Return the [X, Y] coordinate for the center point of the cell that contains the specified text.  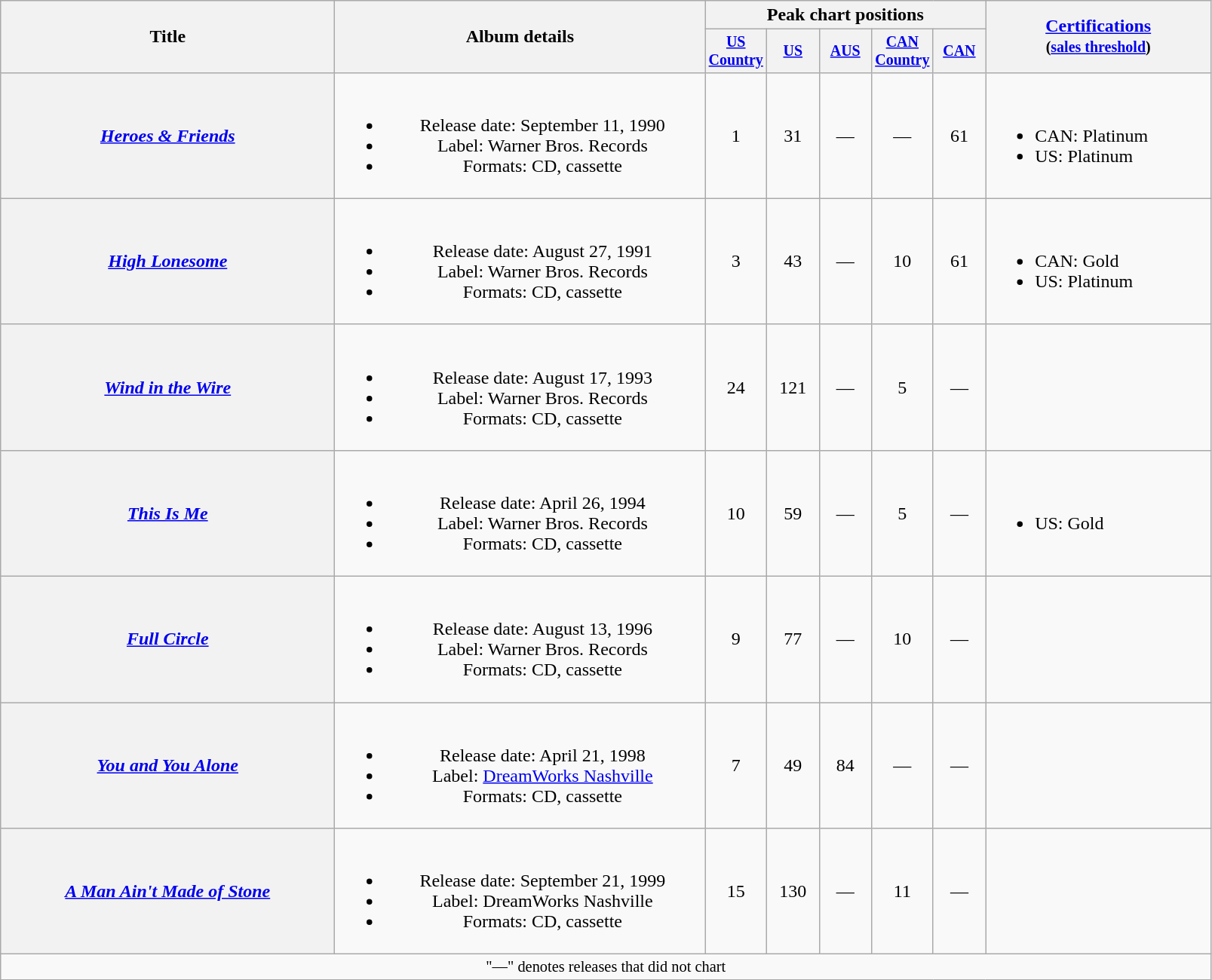
Certifications(sales threshold) [1098, 37]
AUS [845, 51]
Title [167, 37]
49 [793, 766]
Heroes & Friends [167, 136]
Release date: September 11, 1990Label: Warner Bros. RecordsFormats: CD, cassette [520, 136]
59 [793, 513]
7 [736, 766]
US: Gold [1098, 513]
24 [736, 387]
CAN Country [902, 51]
High Lonesome [167, 261]
77 [793, 639]
Release date: August 13, 1996Label: Warner Bros. RecordsFormats: CD, cassette [520, 639]
Release date: April 21, 1998Label: DreamWorks NashvilleFormats: CD, cassette [520, 766]
121 [793, 387]
A Man Ain't Made of Stone [167, 891]
Release date: August 17, 1993Label: Warner Bros. RecordsFormats: CD, cassette [520, 387]
Full Circle [167, 639]
1 [736, 136]
Peak chart positions [845, 15]
Release date: August 27, 1991Label: Warner Bros. RecordsFormats: CD, cassette [520, 261]
3 [736, 261]
CAN: GoldUS: Platinum [1098, 261]
Release date: September 21, 1999Label: DreamWorks NashvilleFormats: CD, cassette [520, 891]
84 [845, 766]
CAN [959, 51]
"—" denotes releases that did not chart [606, 967]
11 [902, 891]
CAN: PlatinumUS: Platinum [1098, 136]
9 [736, 639]
15 [736, 891]
This Is Me [167, 513]
43 [793, 261]
31 [793, 136]
130 [793, 891]
Release date: April 26, 1994Label: Warner Bros. RecordsFormats: CD, cassette [520, 513]
US [793, 51]
You and You Alone [167, 766]
US Country [736, 51]
Wind in the Wire [167, 387]
Album details [520, 37]
